Provide the (x, y) coordinate of the cell's center where the given text is located.  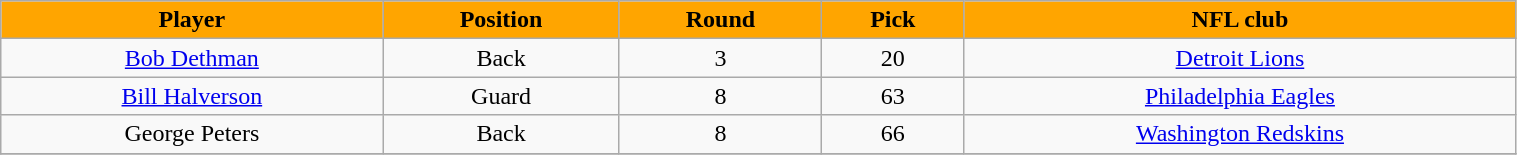
George Peters (192, 134)
20 (893, 58)
66 (893, 134)
3 (720, 58)
Bill Halverson (192, 96)
Philadelphia Eagles (1240, 96)
Detroit Lions (1240, 58)
Bob Dethman (192, 58)
Player (192, 20)
Round (720, 20)
Washington Redskins (1240, 134)
Position (501, 20)
Pick (893, 20)
Guard (501, 96)
NFL club (1240, 20)
63 (893, 96)
